Identify which cell holds the provided text, then report its [x, y] central coordinate. 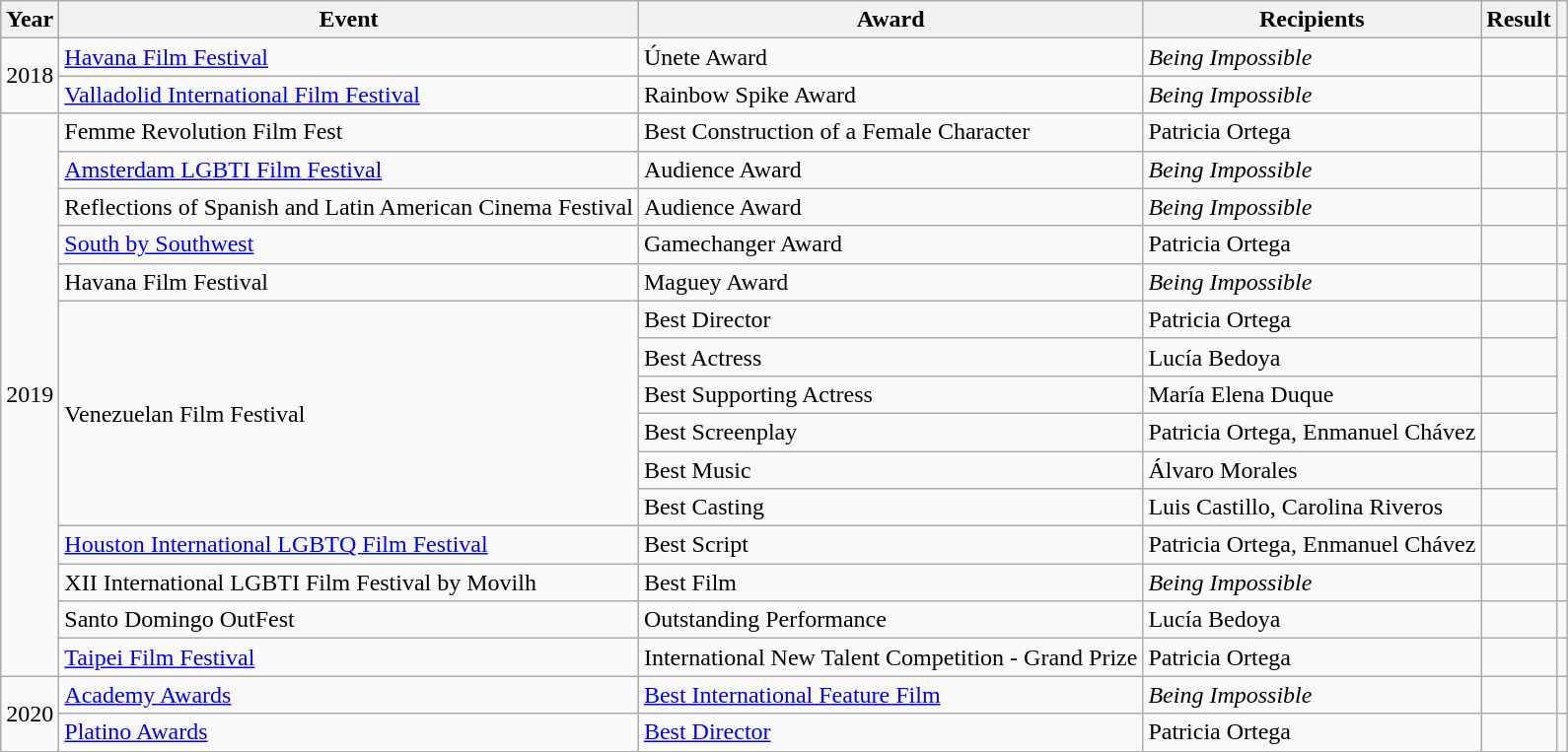
Event [349, 20]
Year [30, 20]
Outstanding Performance [890, 620]
Gamechanger Award [890, 244]
2018 [30, 76]
Best Screenplay [890, 432]
Best Music [890, 470]
Maguey Award [890, 282]
Houston International LGBTQ Film Festival [349, 545]
2019 [30, 394]
Platino Awards [349, 732]
Venezuelan Film Festival [349, 413]
Best Actress [890, 357]
Best International Feature Film [890, 695]
Únete Award [890, 57]
Rainbow Spike Award [890, 95]
Result [1519, 20]
Santo Domingo OutFest [349, 620]
Valladolid International Film Festival [349, 95]
Best Casting [890, 508]
Luis Castillo, Carolina Riveros [1312, 508]
Best Construction of a Female Character [890, 132]
Academy Awards [349, 695]
International New Talent Competition - Grand Prize [890, 657]
Reflections of Spanish and Latin American Cinema Festival [349, 207]
María Elena Duque [1312, 394]
Amsterdam LGBTI Film Festival [349, 170]
Álvaro Morales [1312, 470]
2020 [30, 714]
XII International LGBTI Film Festival by Movilh [349, 582]
Best Script [890, 545]
Taipei Film Festival [349, 657]
Recipients [1312, 20]
Award [890, 20]
South by Southwest [349, 244]
Best Supporting Actress [890, 394]
Best Film [890, 582]
Femme Revolution Film Fest [349, 132]
